Locate the cell with the specified text and output its [X, Y] center coordinate. 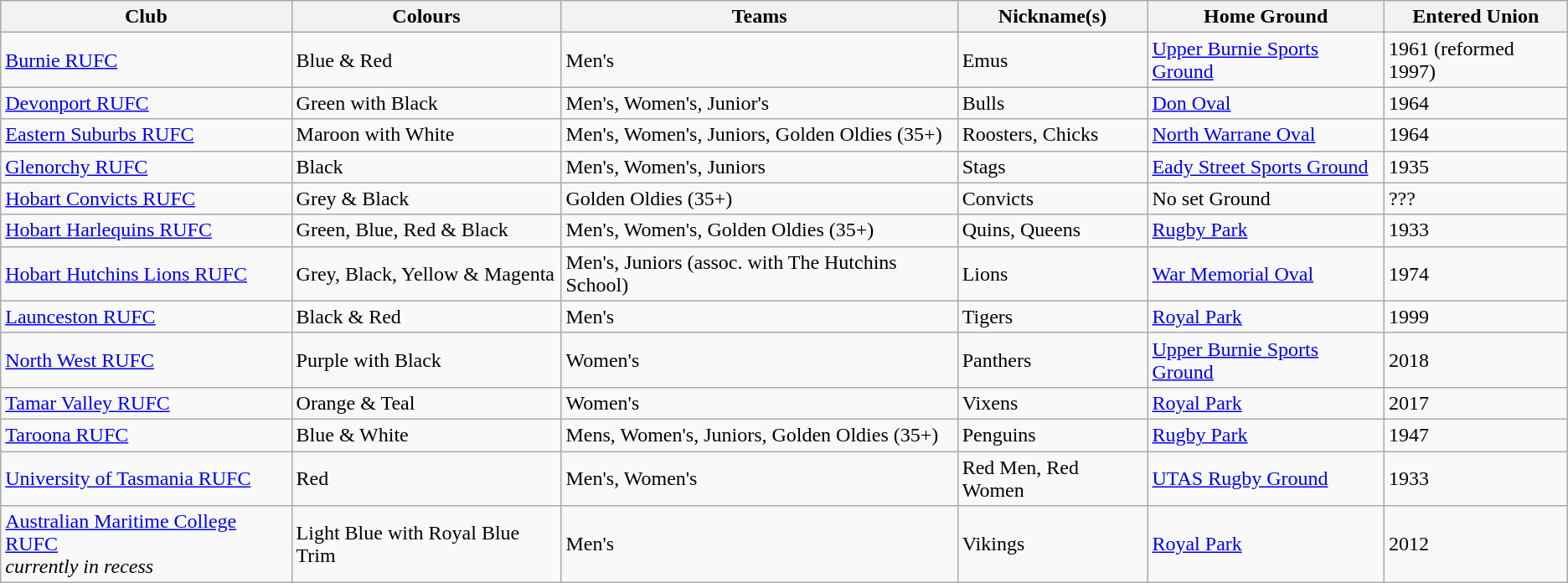
Tamar Valley RUFC [146, 403]
Hobart Hutchins Lions RUFC [146, 273]
Orange & Teal [426, 403]
Light Blue with Royal Blue Trim [426, 544]
Maroon with White [426, 135]
Black & Red [426, 317]
1999 [1476, 317]
No set Ground [1266, 199]
Hobart Convicts RUFC [146, 199]
Blue & White [426, 435]
North Warrane Oval [1266, 135]
Eastern Suburbs RUFC [146, 135]
Bulls [1052, 103]
Green with Black [426, 103]
Launceston RUFC [146, 317]
2012 [1476, 544]
Golden Oldies (35+) [759, 199]
Vixens [1052, 403]
North West RUFC [146, 360]
Devonport RUFC [146, 103]
Nickname(s) [1052, 17]
Mens, Women's, Juniors, Golden Oldies (35+) [759, 435]
Tigers [1052, 317]
University of Tasmania RUFC [146, 477]
Men's, Women's, Juniors, Golden Oldies (35+) [759, 135]
2017 [1476, 403]
1974 [1476, 273]
War Memorial Oval [1266, 273]
Men's, Juniors (assoc. with The Hutchins School) [759, 273]
Teams [759, 17]
Men's, Women's, Golden Oldies (35+) [759, 230]
Colours [426, 17]
Penguins [1052, 435]
1935 [1476, 167]
Quins, Queens [1052, 230]
Men's, Women's, Juniors [759, 167]
Men's, Women's [759, 477]
Vikings [1052, 544]
Glenorchy RUFC [146, 167]
Emus [1052, 60]
Club [146, 17]
Men's, Women's, Junior's [759, 103]
Home Ground [1266, 17]
Lions [1052, 273]
Don Oval [1266, 103]
Burnie RUFC [146, 60]
Hobart Harlequins RUFC [146, 230]
Grey, Black, Yellow & Magenta [426, 273]
Stags [1052, 167]
1961 (reformed 1997) [1476, 60]
Black [426, 167]
Panthers [1052, 360]
Roosters, Chicks [1052, 135]
Red Men, Red Women [1052, 477]
UTAS Rugby Ground [1266, 477]
??? [1476, 199]
Red [426, 477]
Grey & Black [426, 199]
Taroona RUFC [146, 435]
Green, Blue, Red & Black [426, 230]
Purple with Black [426, 360]
Convicts [1052, 199]
Entered Union [1476, 17]
Australian Maritime College RUFC currently in recess [146, 544]
1947 [1476, 435]
2018 [1476, 360]
Eady Street Sports Ground [1266, 167]
Blue & Red [426, 60]
